For the text-containing cell, return its midpoint in (X, Y) coordinate format. 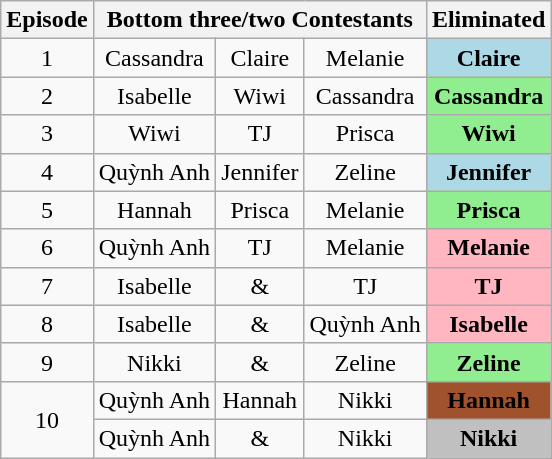
9 (47, 362)
Episode (47, 20)
Eliminated (488, 20)
7 (47, 286)
Bottom three/two Contestants (260, 20)
4 (47, 172)
3 (47, 134)
2 (47, 96)
5 (47, 210)
10 (47, 419)
6 (47, 248)
1 (47, 58)
8 (47, 324)
